Return [X, Y] of the center of cell containing provided text 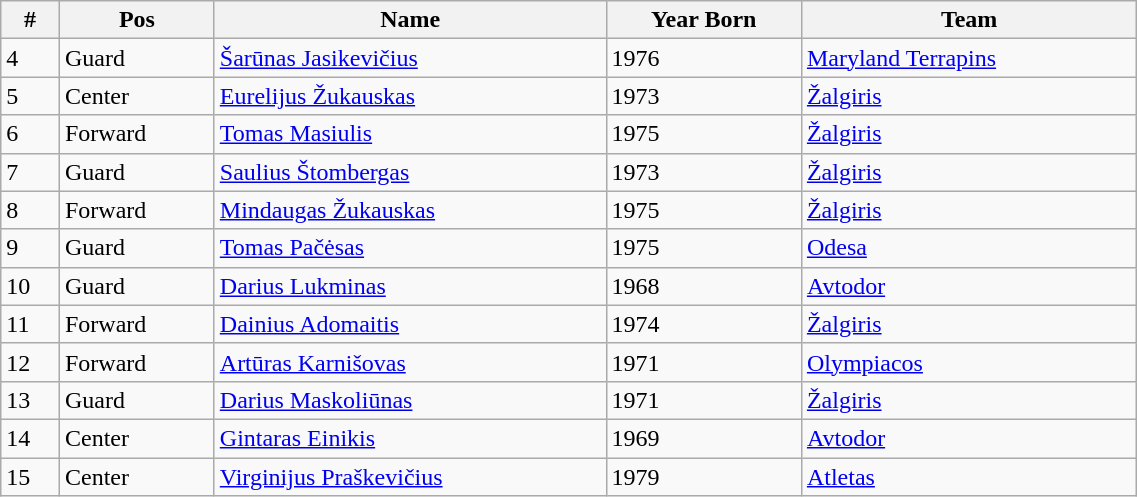
13 [30, 400]
Dainius Adomaitis [410, 324]
Pos [136, 20]
Darius Lukminas [410, 286]
Maryland Terrapins [968, 58]
Šarūnas Jasikevičius [410, 58]
1974 [704, 324]
Mindaugas Žukauskas [410, 210]
Year Born [704, 20]
1969 [704, 438]
Olympiacos [968, 362]
14 [30, 438]
10 [30, 286]
1979 [704, 477]
5 [30, 96]
9 [30, 248]
Gintaras Einikis [410, 438]
15 [30, 477]
Odesa [968, 248]
1968 [704, 286]
Darius Maskoliūnas [410, 400]
Virginijus Praškevičius [410, 477]
11 [30, 324]
Eurelijus Žukauskas [410, 96]
Saulius Štombergas [410, 172]
4 [30, 58]
6 [30, 134]
7 [30, 172]
# [30, 20]
Tomas Pačėsas [410, 248]
Team [968, 20]
12 [30, 362]
Artūras Karnišovas [410, 362]
Name [410, 20]
8 [30, 210]
Atletas [968, 477]
1976 [704, 58]
Tomas Masiulis [410, 134]
